Find where the given text appears and provide that cell's center as (X, Y) coordinate. 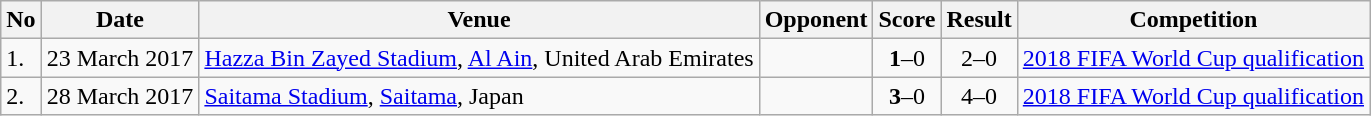
23 March 2017 (120, 58)
Score (907, 20)
Opponent (816, 20)
No (21, 20)
Saitama Stadium, Saitama, Japan (479, 96)
Date (120, 20)
3–0 (907, 96)
Hazza Bin Zayed Stadium, Al Ain, United Arab Emirates (479, 58)
2. (21, 96)
28 March 2017 (120, 96)
1–0 (907, 58)
Competition (1193, 20)
Result (979, 20)
4–0 (979, 96)
1. (21, 58)
Venue (479, 20)
2–0 (979, 58)
